Return (x, y) of the center of cell containing provided text 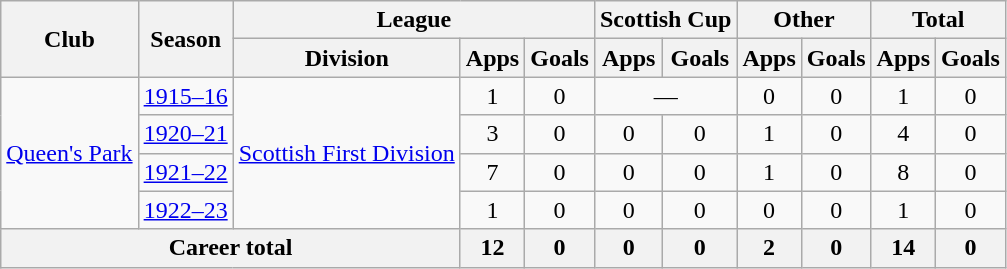
4 (903, 134)
Other (804, 20)
14 (903, 248)
Scottish First Division (346, 153)
Division (346, 58)
1921–22 (186, 172)
1915–16 (186, 96)
12 (492, 248)
8 (903, 172)
Total (938, 20)
Career total (231, 248)
1922–23 (186, 210)
1920–21 (186, 134)
League (414, 20)
Club (70, 39)
Scottish Cup (665, 20)
Season (186, 39)
7 (492, 172)
Queen's Park (70, 153)
— (665, 96)
2 (769, 248)
3 (492, 134)
